Search for the cell housing the specified text and yield its (x, y) center coordinate. 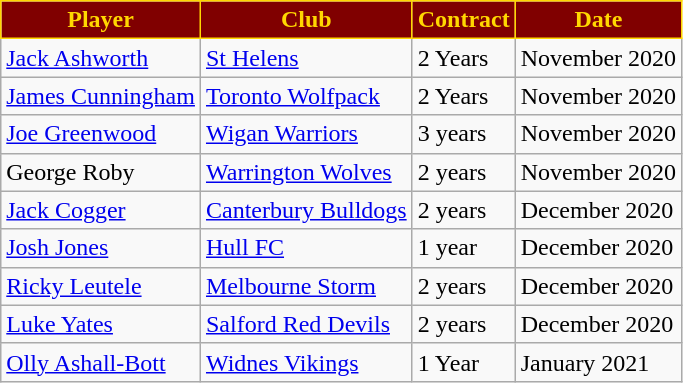
Widnes Vikings (306, 362)
Date (598, 20)
Olly Ashall-Bott (101, 362)
Player (101, 20)
Melbourne Storm (306, 286)
Contract (464, 20)
Jack Cogger (101, 210)
James Cunningham (101, 96)
1 year (464, 248)
Luke Yates (101, 324)
3 years (464, 134)
Toronto Wolfpack (306, 96)
Josh Jones (101, 248)
Hull FC (306, 248)
Club (306, 20)
George Roby (101, 172)
1 Year (464, 362)
Wigan Warriors (306, 134)
Joe Greenwood (101, 134)
January 2021 (598, 362)
Salford Red Devils (306, 324)
Warrington Wolves (306, 172)
St Helens (306, 58)
Canterbury Bulldogs (306, 210)
Ricky Leutele (101, 286)
Jack Ashworth (101, 58)
